Output the (X, Y) coordinate of the center of the cell containing the given text.  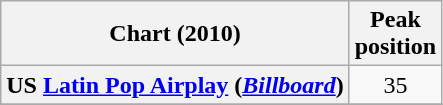
35 (395, 85)
US Latin Pop Airplay (Billboard) (175, 85)
Chart (2010) (175, 34)
Peakposition (395, 34)
